Detect which cell encompasses the target text, then output its [X, Y] center coordinate. 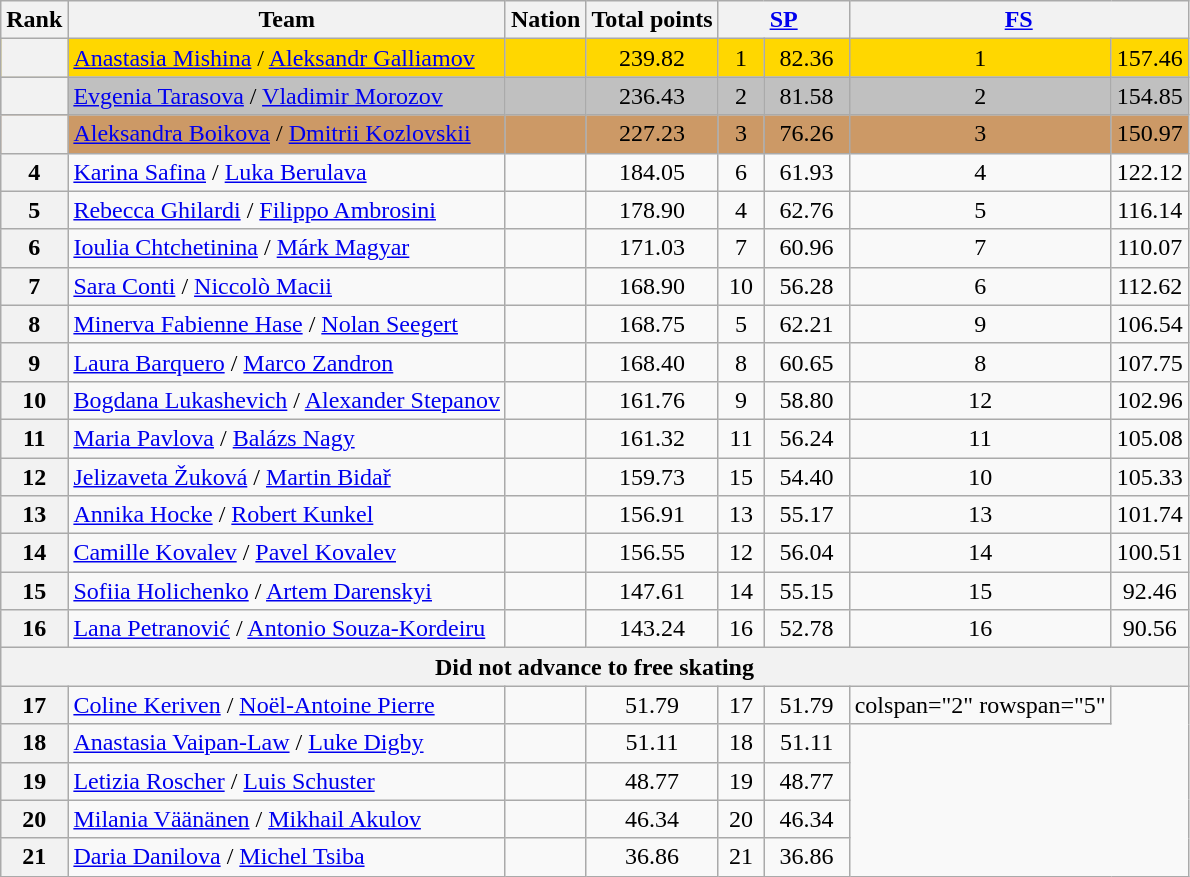
FS [1018, 20]
154.85 [1150, 96]
106.54 [1150, 324]
62.76 [806, 210]
107.75 [1150, 362]
143.24 [652, 629]
156.55 [652, 553]
Aleksandra Boikova / Dmitrii Kozlovskii [287, 134]
Rebecca Ghilardi / Filippo Ambrosini [287, 210]
55.17 [806, 515]
Sara Conti / Niccolò Macii [287, 286]
147.61 [652, 591]
92.46 [1150, 591]
56.24 [806, 438]
156.91 [652, 515]
112.62 [1150, 286]
Coline Keriven / Noël-Antoine Pierre [287, 705]
Jelizaveta Žuková / Martin Bidař [287, 477]
81.58 [806, 96]
90.56 [1150, 629]
Anastasia Vaipan-Law / Luke Digby [287, 743]
62.21 [806, 324]
Nation [545, 20]
60.65 [806, 362]
SP [784, 20]
Lana Petranović / Antonio Souza-Kordeiru [287, 629]
Maria Pavlova / Balázs Nagy [287, 438]
105.33 [1150, 477]
Laura Barquero / Marco Zandron [287, 362]
52.78 [806, 629]
101.74 [1150, 515]
161.32 [652, 438]
110.07 [1150, 248]
61.93 [806, 172]
236.43 [652, 96]
100.51 [1150, 553]
161.76 [652, 400]
168.40 [652, 362]
Annika Hocke / Robert Kunkel [287, 515]
105.08 [1150, 438]
58.80 [806, 400]
55.15 [806, 591]
Milania Väänänen / Mikhail Akulov [287, 819]
Total points [652, 20]
239.82 [652, 58]
Bogdana Lukashevich / Alexander Stepanov [287, 400]
150.97 [1150, 134]
159.73 [652, 477]
Rank [34, 20]
Evgenia Tarasova / Vladimir Morozov [287, 96]
56.04 [806, 553]
Team [287, 20]
116.14 [1150, 210]
Camille Kovalev / Pavel Kovalev [287, 553]
Letizia Roscher / Luis Schuster [287, 781]
Minerva Fabienne Hase / Nolan Seegert [287, 324]
227.23 [652, 134]
60.96 [806, 248]
184.05 [652, 172]
157.46 [1150, 58]
168.75 [652, 324]
171.03 [652, 248]
82.36 [806, 58]
Anastasia Mishina / Aleksandr Galliamov [287, 58]
76.26 [806, 134]
178.90 [652, 210]
168.90 [652, 286]
56.28 [806, 286]
Daria Danilova / Michel Tsiba [287, 857]
Karina Safina / Luka Berulava [287, 172]
102.96 [1150, 400]
Sofiia Holichenko / Artem Darenskyi [287, 591]
54.40 [806, 477]
Did not advance to free skating [594, 667]
122.12 [1150, 172]
Ioulia Chtchetinina / Márk Magyar [287, 248]
colspan="2" rowspan="5" [980, 705]
